Pinpoint the cell where the given text exists, returning its [X, Y] midpoint coordinate. 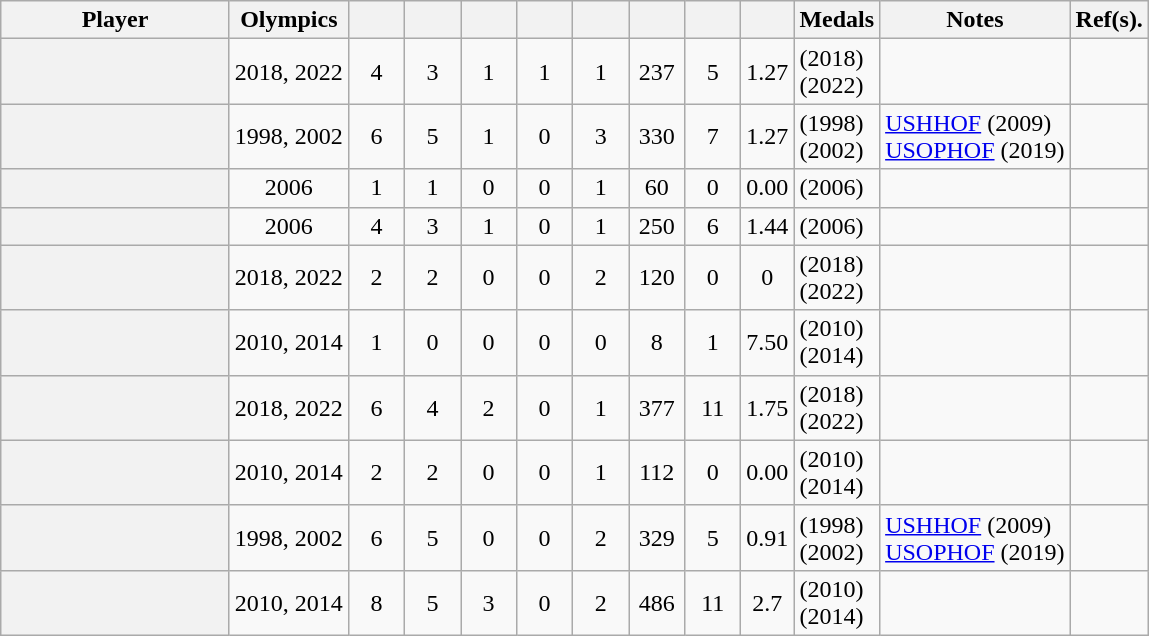
330 [657, 136]
1.75 [768, 408]
7 [713, 136]
486 [657, 602]
329 [657, 538]
60 [657, 188]
Ref(s). [1109, 20]
112 [657, 472]
250 [657, 226]
Olympics [288, 20]
7.50 [768, 342]
Player [116, 20]
Medals [837, 20]
Notes [975, 20]
377 [657, 408]
1.44 [768, 226]
237 [657, 72]
120 [657, 278]
2.7 [768, 602]
0.91 [768, 538]
